Scan for the cell matching the given text and deliver its (x, y) coordinate at center. 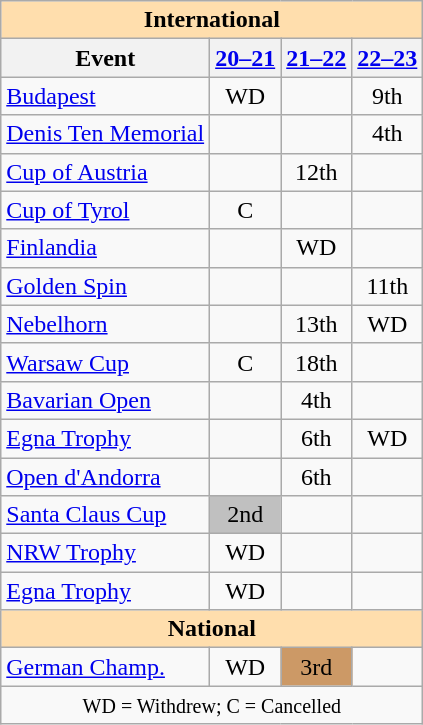
National (212, 629)
Golden Spin (106, 286)
13th (316, 324)
Open d'Andorra (106, 477)
Santa Claus Cup (106, 515)
Denis Ten Memorial (106, 134)
Nebelhorn (106, 324)
3rd (316, 667)
11th (388, 286)
Bavarian Open (106, 400)
Cup of Tyrol (106, 210)
22–23 (388, 58)
12th (316, 172)
20–21 (246, 58)
9th (388, 96)
Budapest (106, 96)
NRW Trophy (106, 553)
Warsaw Cup (106, 362)
18th (316, 362)
International (212, 20)
21–22 (316, 58)
2nd (246, 515)
Event (106, 58)
Finlandia (106, 248)
German Champ. (106, 667)
WD = Withdrew; C = Cancelled (212, 705)
Cup of Austria (106, 172)
